Extract the (x, y) coordinate from the center of the cell holding the provided text.  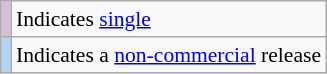
Indicates single (168, 19)
Indicates a non-commercial release (168, 55)
